Output the (x, y) coordinate of the center of the cell containing the given text.  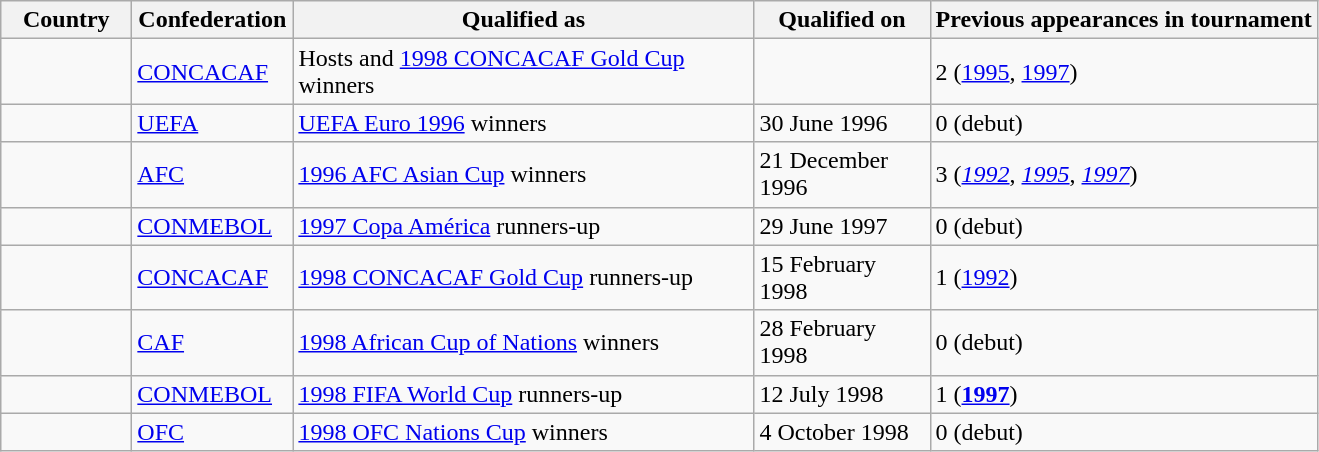
Qualified on (842, 20)
1998 African Cup of Nations winners (524, 342)
21 December 1996 (842, 174)
Confederation (212, 20)
UEFA (212, 123)
30 June 1996 (842, 123)
3 (1992, 1995, 1997) (1124, 174)
12 July 1998 (842, 394)
OFC (212, 432)
CAF (212, 342)
Hosts and 1998 CONCACAF Gold Cup winners (524, 72)
28 February 1998 (842, 342)
4 October 1998 (842, 432)
UEFA Euro 1996 winners (524, 123)
2 (1995, 1997) (1124, 72)
Country (66, 20)
1997 Copa América runners-up (524, 226)
1 (1992) (1124, 278)
1998 CONCACAF Gold Cup runners-up (524, 278)
Qualified as (524, 20)
1996 AFC Asian Cup winners (524, 174)
1 (1997) (1124, 394)
Previous appearances in tournament (1124, 20)
1998 FIFA World Cup runners-up (524, 394)
1998 OFC Nations Cup winners (524, 432)
AFC (212, 174)
29 June 1997 (842, 226)
15 February 1998 (842, 278)
